Return the [x, y] coordinate for the center point of the cell that contains the specified text.  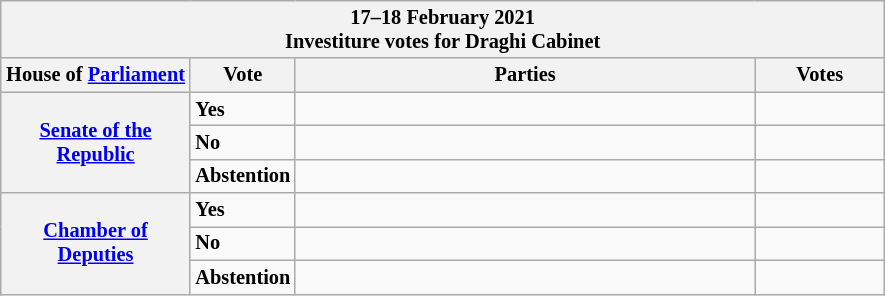
Chamber of Deputies [96, 244]
Vote [242, 75]
Votes [820, 75]
House of Parliament [96, 75]
17–18 February 2021Investiture votes for Draghi Cabinet [443, 29]
Parties [525, 75]
Senate of the Republic [96, 142]
